Return [x, y] of the center of cell containing provided text 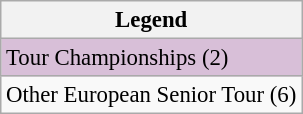
Other European Senior Tour (6) [152, 95]
Tour Championships (2) [152, 58]
Legend [152, 20]
